Extract the [X, Y] coordinate from the center of the cell holding the provided text.  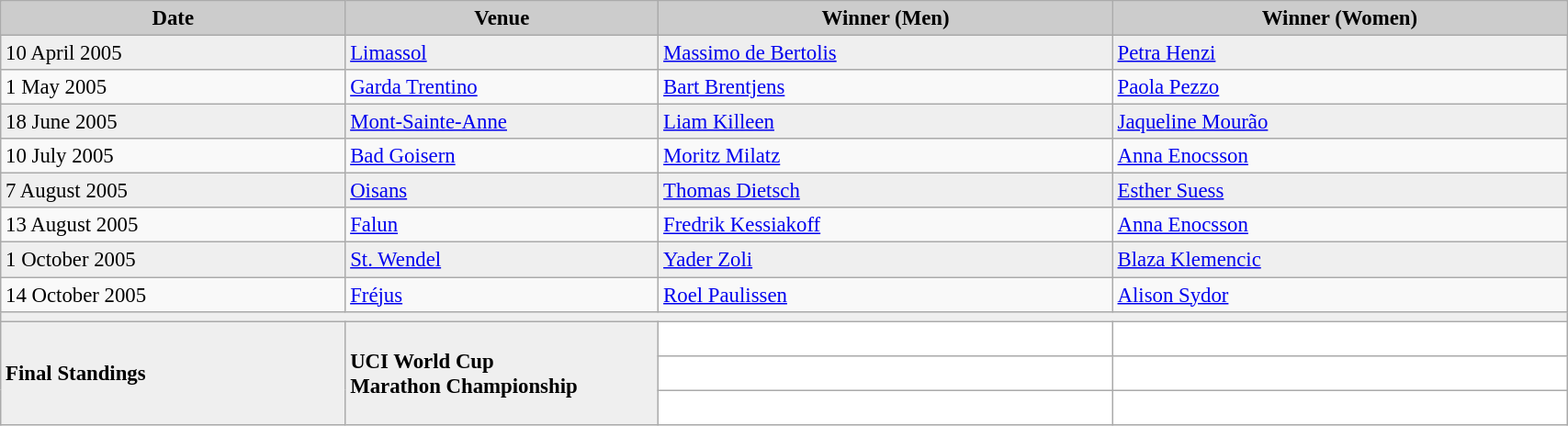
Blaza Klemencic [1339, 260]
1 May 2005 [173, 87]
Thomas Dietsch [886, 191]
Roel Paulissen [886, 295]
Yader Zoli [886, 260]
Final Standings [173, 373]
Liam Killeen [886, 122]
Winner (Women) [1339, 18]
18 June 2005 [173, 122]
UCI World Cup Marathon Championship [502, 373]
Esther Suess [1339, 191]
10 July 2005 [173, 156]
Paola Pezzo [1339, 87]
Jaqueline Mourão [1339, 122]
Mont-Sainte-Anne [502, 122]
St. Wendel [502, 260]
Falun [502, 225]
Garda Trentino [502, 87]
Petra Henzi [1339, 53]
7 August 2005 [173, 191]
Bart Brentjens [886, 87]
Limassol [502, 53]
Moritz Milatz [886, 156]
Fréjus [502, 295]
13 August 2005 [173, 225]
10 April 2005 [173, 53]
Oisans [502, 191]
Fredrik Kessiakoff [886, 225]
Winner (Men) [886, 18]
Venue [502, 18]
Alison Sydor [1339, 295]
Date [173, 18]
1 October 2005 [173, 260]
14 October 2005 [173, 295]
Massimo de Bertolis [886, 53]
Bad Goisern [502, 156]
